Extract the [X, Y] coordinate from the center of the cell holding the provided text.  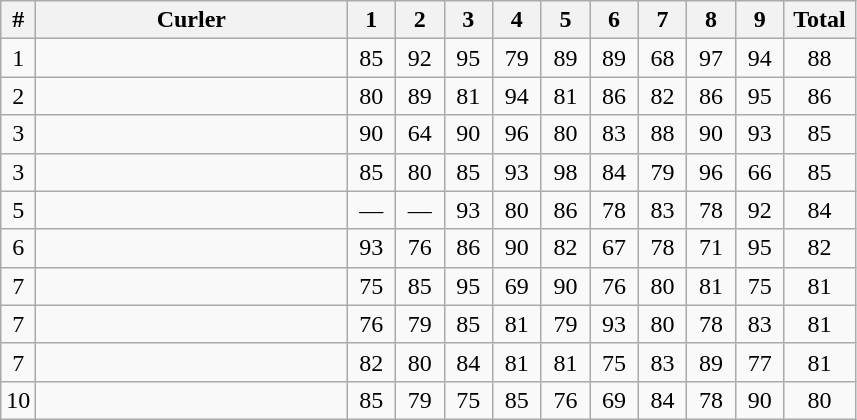
71 [712, 248]
9 [760, 20]
# [18, 20]
4 [518, 20]
98 [566, 172]
66 [760, 172]
67 [614, 248]
64 [420, 134]
8 [712, 20]
77 [760, 362]
10 [18, 400]
68 [662, 58]
Curler [192, 20]
Total [820, 20]
97 [712, 58]
